Capture the cell that displays the provided text and extract its (x, y) central coordinate. 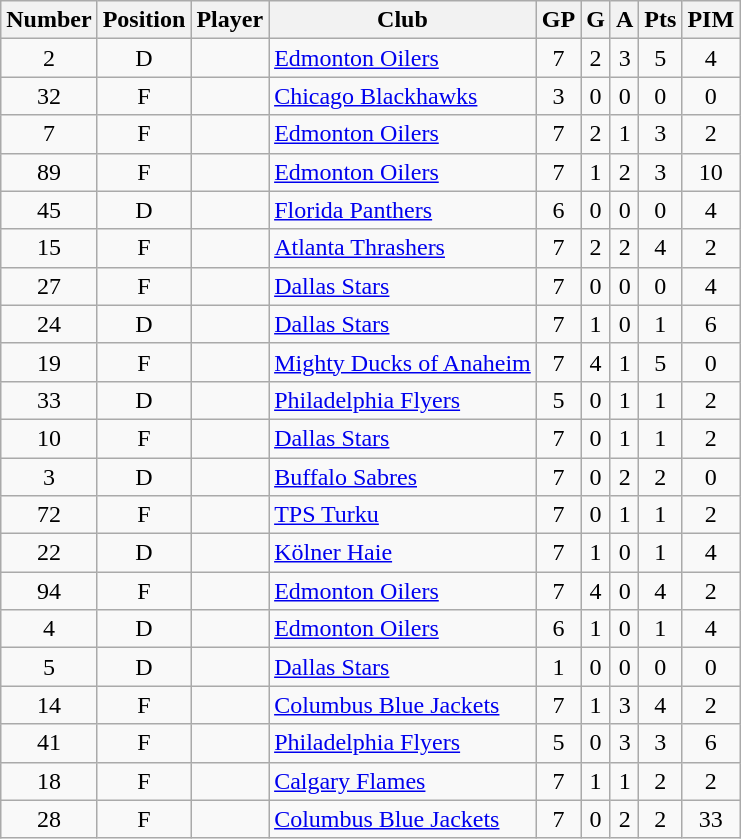
19 (49, 362)
Position (144, 20)
22 (49, 553)
18 (49, 781)
Calgary Flames (403, 781)
Kölner Haie (403, 553)
Chicago Blackhawks (403, 96)
94 (49, 591)
Buffalo Sabres (403, 477)
24 (49, 324)
PIM (711, 20)
GP (558, 20)
Mighty Ducks of Anaheim (403, 362)
A (624, 20)
89 (49, 172)
27 (49, 286)
28 (49, 819)
32 (49, 96)
Number (49, 20)
Club (403, 20)
G (596, 20)
41 (49, 743)
15 (49, 248)
Pts (660, 20)
Player (230, 20)
Florida Panthers (403, 210)
14 (49, 705)
Atlanta Thrashers (403, 248)
TPS Turku (403, 515)
45 (49, 210)
72 (49, 515)
